Return (X, Y) of the center of cell containing provided text 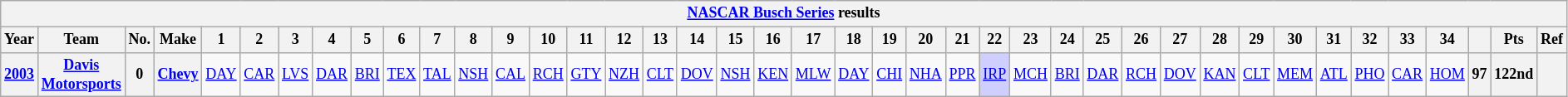
7 (437, 40)
21 (963, 40)
GTY (586, 75)
Davis Motorsports (81, 75)
27 (1180, 40)
122nd (1514, 75)
NHA (926, 75)
24 (1068, 40)
12 (624, 40)
28 (1220, 40)
CAL (510, 75)
TAL (437, 75)
25 (1102, 40)
CHI (890, 75)
33 (1408, 40)
26 (1141, 40)
16 (773, 40)
MLW (813, 75)
MEM (1295, 75)
9 (510, 40)
97 (1480, 75)
2003 (20, 75)
22 (994, 40)
1 (221, 40)
32 (1370, 40)
10 (548, 40)
3 (296, 40)
15 (735, 40)
11 (586, 40)
PPR (963, 75)
Year (20, 40)
IRP (994, 75)
KAN (1220, 75)
4 (333, 40)
13 (660, 40)
18 (854, 40)
PHO (1370, 75)
0 (140, 75)
HOM (1447, 75)
NASCAR Busch Series results (783, 13)
23 (1031, 40)
No. (140, 40)
8 (474, 40)
20 (926, 40)
30 (1295, 40)
34 (1447, 40)
ATL (1334, 75)
MCH (1031, 75)
14 (697, 40)
KEN (773, 75)
Ref (1552, 40)
Pts (1514, 40)
6 (402, 40)
Team (81, 40)
29 (1257, 40)
TEX (402, 75)
Chevy (178, 75)
NZH (624, 75)
5 (367, 40)
31 (1334, 40)
19 (890, 40)
2 (259, 40)
LVS (296, 75)
Make (178, 40)
17 (813, 40)
